For the text-containing cell, return its midpoint in (X, Y) coordinate format. 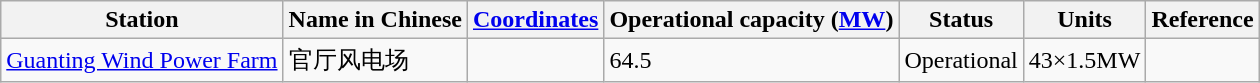
Operational (961, 60)
Guanting Wind Power Farm (142, 60)
43×1.5MW (1084, 60)
Reference (1202, 20)
Station (142, 20)
Name in Chinese (375, 20)
Operational capacity (MW) (752, 20)
官厅风电场 (375, 60)
64.5 (752, 60)
Status (961, 20)
Coordinates (535, 20)
Units (1084, 20)
